Identify which cell holds the provided text, then report its [X, Y] central coordinate. 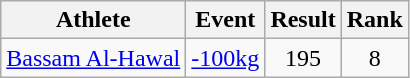
Event [226, 20]
195 [303, 58]
Result [303, 20]
8 [374, 58]
-100kg [226, 58]
Rank [374, 20]
Bassam Al-Hawal [94, 58]
Athlete [94, 20]
